For the text-containing cell, return its midpoint in [x, y] coordinate format. 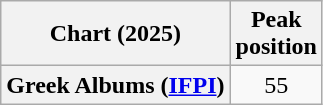
Greek Albums (IFPI) [116, 85]
Chart (2025) [116, 34]
55 [276, 85]
Peakposition [276, 34]
